Search for the cell housing the specified text and yield its (x, y) center coordinate. 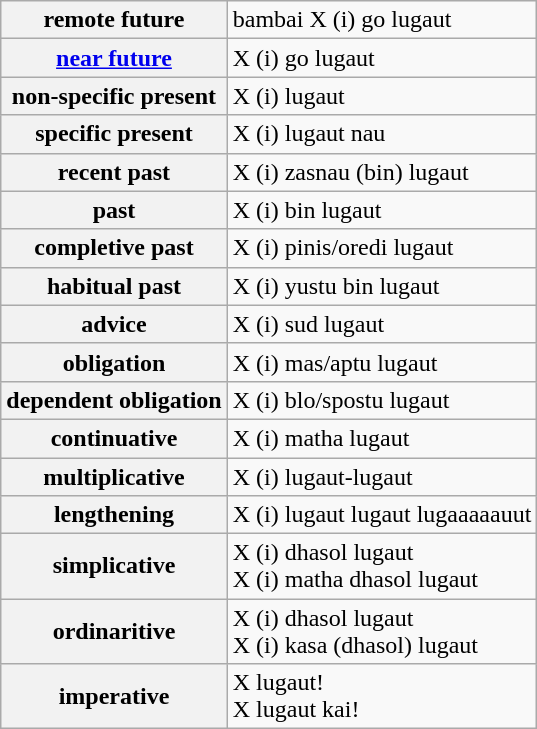
simplicative (114, 566)
ordinaritive (114, 632)
completive past (114, 248)
imperative (114, 696)
X (i) bin lugaut (382, 210)
multiplicative (114, 477)
X (i) yustu bin lugaut (382, 286)
advice (114, 324)
past (114, 210)
bambai X (i) go lugaut (382, 20)
remote future (114, 20)
X (i) go lugaut (382, 58)
specific present (114, 134)
X (i) lugaut (382, 96)
X (i) pinis/oredi lugaut (382, 248)
X (i) dhasol lugautX (i) matha dhasol lugaut (382, 566)
X (i) lugaut-lugaut (382, 477)
X lugaut!X lugaut kai! (382, 696)
X (i) matha lugaut (382, 438)
X (i) lugaut nau (382, 134)
obligation (114, 362)
continuative (114, 438)
X (i) lugaut lugaut lugaaaaauut (382, 515)
X (i) blo/spostu lugaut (382, 400)
habitual past (114, 286)
X (i) zasnau (bin) lugaut (382, 172)
recent past (114, 172)
near future (114, 58)
non-specific present (114, 96)
X (i) mas/aptu lugaut (382, 362)
dependent obligation (114, 400)
X (i) dhasol lugautX (i) kasa (dhasol) lugaut (382, 632)
X (i) sud lugaut (382, 324)
lengthening (114, 515)
